Detect which cell encompasses the target text, then output its (x, y) center coordinate. 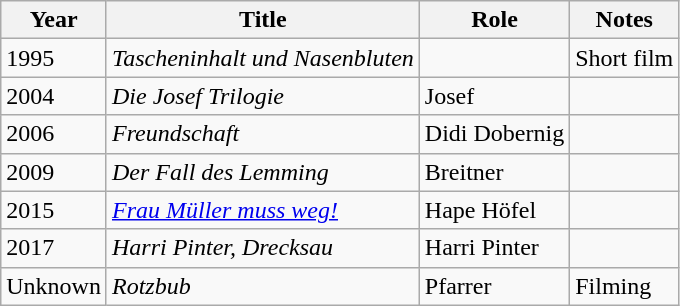
2004 (54, 96)
Notes (624, 20)
2006 (54, 134)
Tascheninhalt und Nasenbluten (262, 58)
Breitner (494, 172)
Title (262, 20)
Die Josef Trilogie (262, 96)
Hape Höfel (494, 210)
Didi Dobernig (494, 134)
Josef (494, 96)
Role (494, 20)
2015 (54, 210)
Filming (624, 286)
Unknown (54, 286)
Pfarrer (494, 286)
Frau Müller muss weg! (262, 210)
2009 (54, 172)
Short film (624, 58)
1995 (54, 58)
2017 (54, 248)
Harri Pinter, Drecksau (262, 248)
Der Fall des Lemming (262, 172)
Rotzbub (262, 286)
Freundschaft (262, 134)
Year (54, 20)
Harri Pinter (494, 248)
